Return the (X, Y) coordinate for the center point of the cell that contains the specified text.  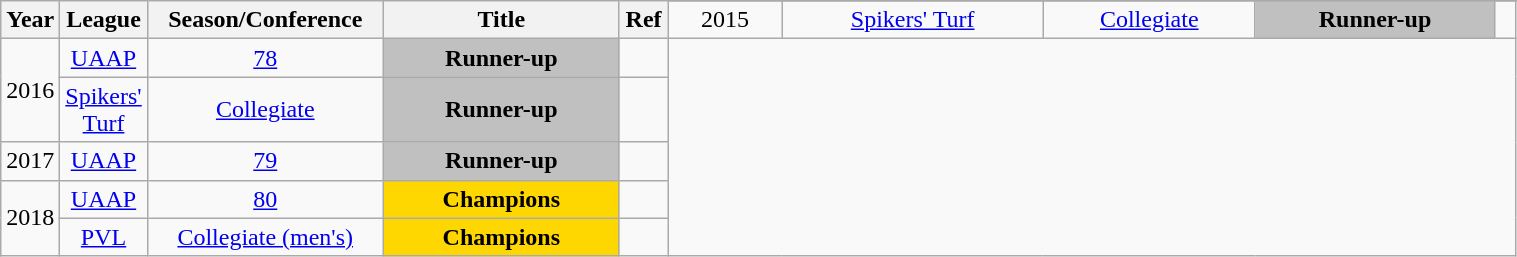
Ref (644, 20)
Collegiate (men's) (265, 237)
League (104, 20)
79 (265, 161)
Title (501, 20)
2018 (30, 218)
Season/Conference (265, 20)
2015 (725, 20)
Year (30, 20)
80 (265, 199)
78 (265, 58)
PVL (104, 237)
2017 (30, 161)
2016 (30, 90)
